Pinpoint the cell where the given text exists, returning its (x, y) midpoint coordinate. 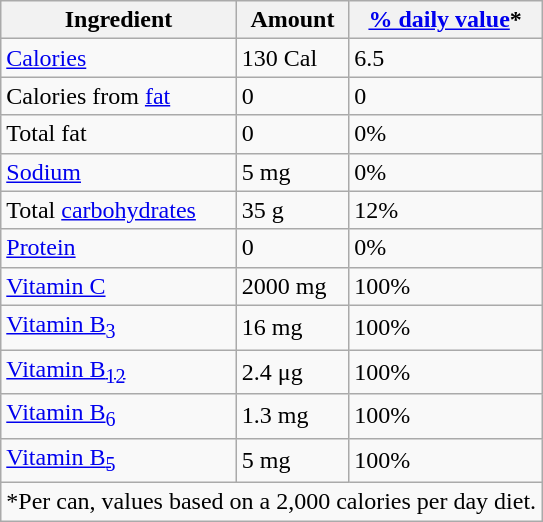
Vitamin B5 (119, 460)
Protein (119, 248)
Total fat (119, 134)
Sodium (119, 172)
% daily value* (446, 20)
Total carbohydrates (119, 210)
12% (446, 210)
2.4 μg (292, 372)
Calories from fat (119, 96)
Ingredient (119, 20)
16 mg (292, 327)
130 Cal (292, 58)
1.3 mg (292, 416)
Vitamin B3 (119, 327)
35 g (292, 210)
Vitamin C (119, 286)
2000 mg (292, 286)
Amount (292, 20)
6.5 (446, 58)
Calories (119, 58)
Vitamin B12 (119, 372)
*Per can, values based on a 2,000 calories per day diet. (272, 502)
Vitamin B6 (119, 416)
